Find where the given text appears and provide that cell's center as [X, Y] coordinate. 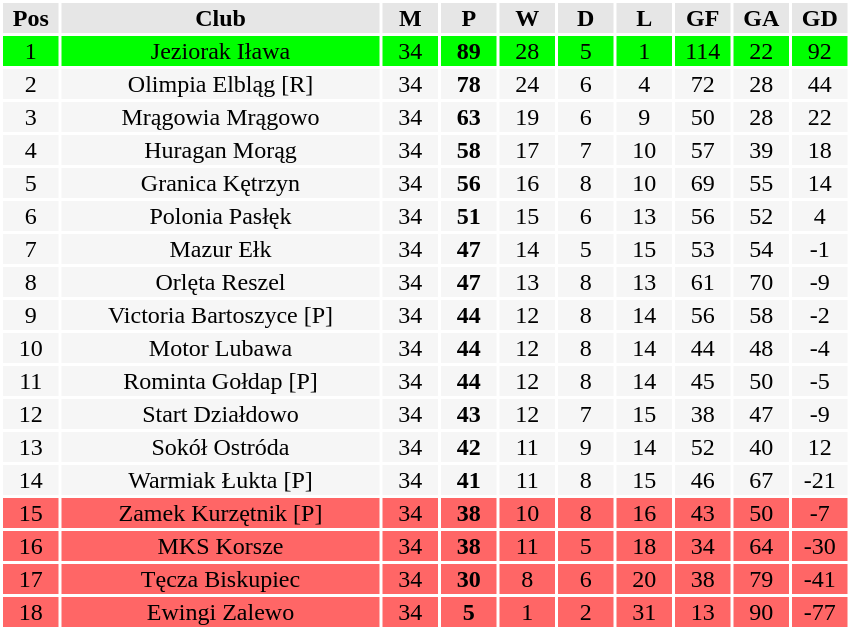
89 [469, 51]
Mrągowia Mrągowo [221, 117]
GD [820, 18]
92 [820, 51]
46 [703, 480]
78 [469, 84]
-77 [820, 612]
Olimpia Elbląg [R] [221, 84]
40 [762, 447]
W [528, 18]
61 [703, 282]
Rominta Gołdap [P] [221, 381]
30 [469, 579]
P [469, 18]
70 [762, 282]
-2 [820, 315]
67 [762, 480]
48 [762, 348]
Sokół Ostróda [221, 447]
Orlęta Reszel [221, 282]
54 [762, 249]
69 [703, 183]
72 [703, 84]
GF [703, 18]
Granica Kętrzyn [221, 183]
-5 [820, 381]
D [586, 18]
-1 [820, 249]
45 [703, 381]
31 [644, 612]
Mazur Ełk [221, 249]
79 [762, 579]
Polonia Pasłęk [221, 216]
39 [762, 150]
3 [31, 117]
51 [469, 216]
M [410, 18]
Start Działdowo [221, 414]
Huragan Morąg [221, 150]
Warmiak Łukta [P] [221, 480]
114 [703, 51]
55 [762, 183]
24 [528, 84]
-7 [820, 513]
Tęcza Biskupiec [221, 579]
64 [762, 546]
-4 [820, 348]
90 [762, 612]
53 [703, 249]
57 [703, 150]
MKS Korsze [221, 546]
19 [528, 117]
Motor Lubawa [221, 348]
Zamek Kurzętnik [P] [221, 513]
GA [762, 18]
63 [469, 117]
41 [469, 480]
Club [221, 18]
L [644, 18]
Ewingi Zalewo [221, 612]
-30 [820, 546]
Jeziorak Iława [221, 51]
-41 [820, 579]
20 [644, 579]
-21 [820, 480]
Victoria Bartoszyce [P] [221, 315]
42 [469, 447]
Pos [31, 18]
